Pinpoint the cell where the given text exists, returning its (x, y) midpoint coordinate. 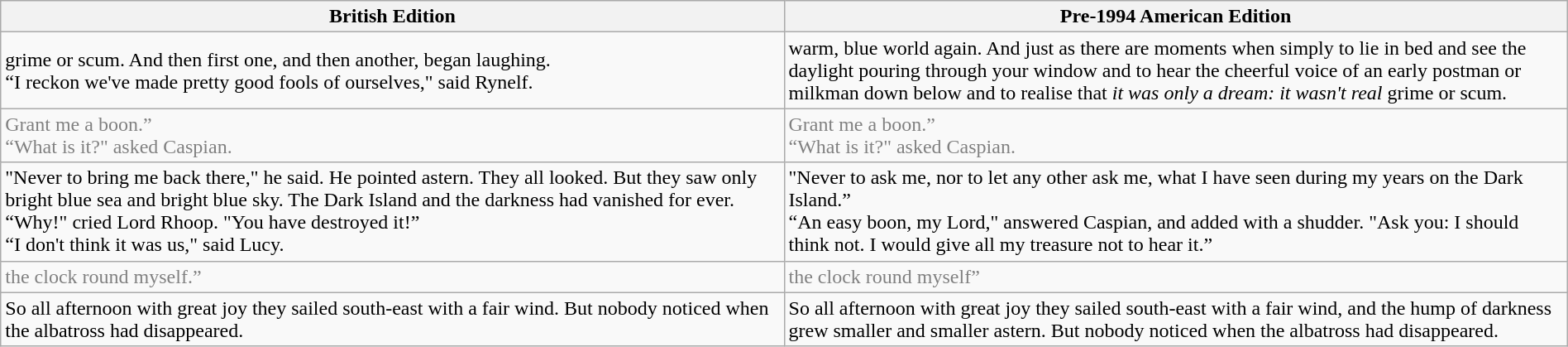
So all afternoon with great joy they sailed south-east with a fair wind. But nobody noticed when the albatross had disappeared. (392, 320)
Pre-1994 American Edition (1176, 17)
the clock round myself” (1176, 277)
the clock round myself.” (392, 277)
grime or scum. And then first one, and then another, began laughing.“I reckon we've made pretty good fools of ourselves," said Rynelf. (392, 70)
British Edition (392, 17)
